Locate the cell with the specified text and output its (x, y) center coordinate. 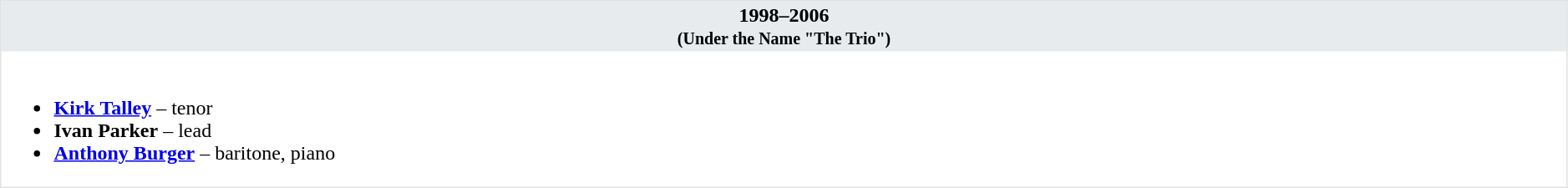
Kirk Talley – tenorIvan Parker – leadAnthony Burger – baritone, piano (784, 120)
1998–2006(Under the Name "The Trio") (784, 27)
